Output the (x, y) coordinate of the center of the cell containing the given text.  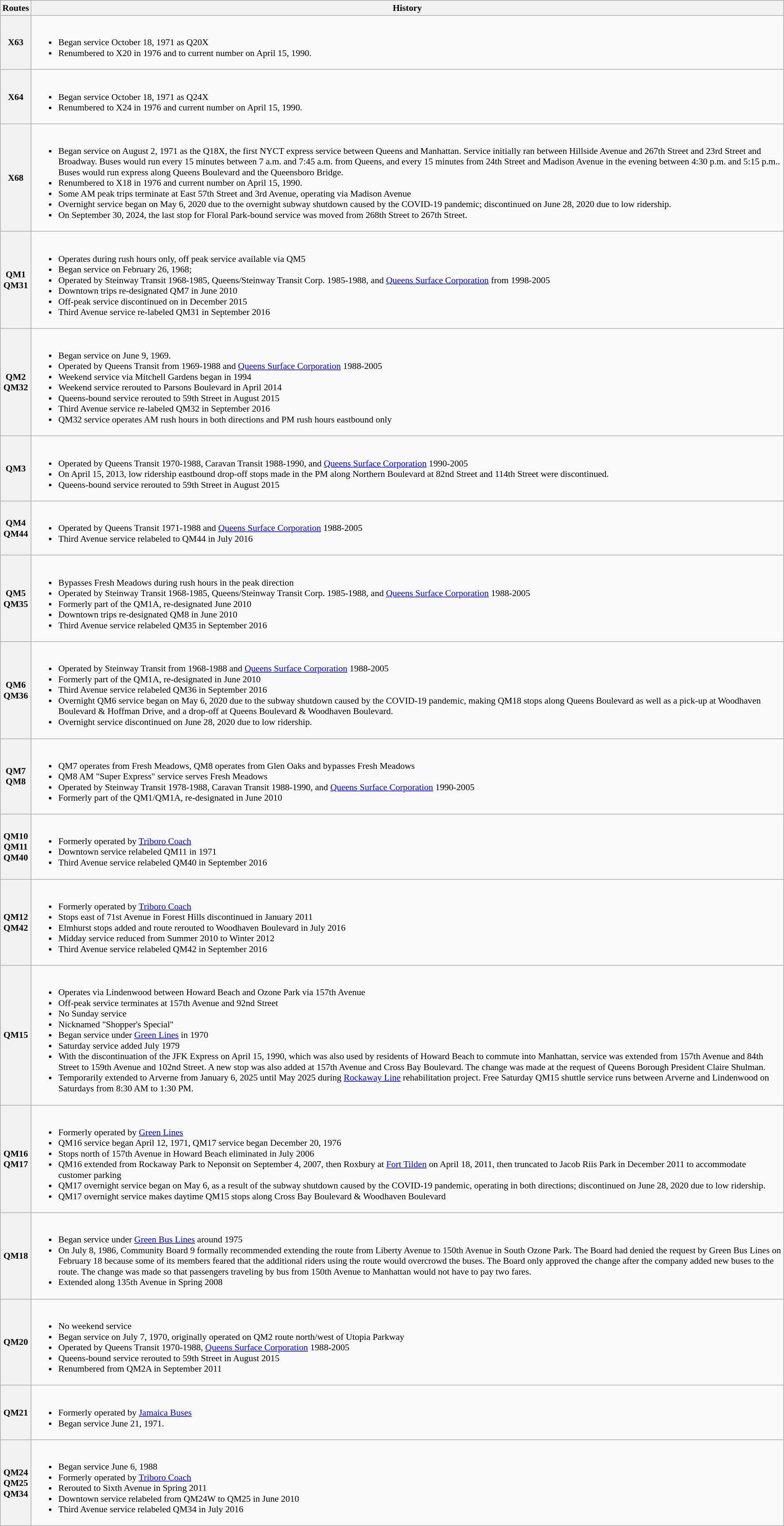
QM18 (16, 1256)
QM4QM44 (16, 528)
Began service October 18, 1971 as Q20XRenumbered to X20 in 1976 and to current number on April 15, 1990. (407, 43)
History (407, 8)
QM15 (16, 1035)
QM16QM17 (16, 1159)
Began service October 18, 1971 as Q24XRenumbered to X24 in 1976 and current number on April 15, 1990. (407, 97)
QM20 (16, 1342)
Formerly operated by Jamaica BusesBegan service June 21, 1971. (407, 1413)
QM10QM11QM40 (16, 847)
QM2QM32 (16, 382)
QM3 (16, 469)
QM24QM25QM34 (16, 1483)
X63 (16, 43)
QM12QM42 (16, 922)
QM6QM36 (16, 690)
X64 (16, 97)
QM21 (16, 1413)
QM7QM8 (16, 776)
QM5QM35 (16, 599)
QM1QM31 (16, 280)
X68 (16, 177)
Operated by Queens Transit 1971-1988 and Queens Surface Corporation 1988-2005Third Avenue service relabeled to QM44 in July 2016 (407, 528)
Routes (16, 8)
Formerly operated by Triboro CoachDowntown service relabeled QM11 in 1971Third Avenue service relabeled QM40 in September 2016 (407, 847)
